Identify which cell holds the provided text, then report its (X, Y) central coordinate. 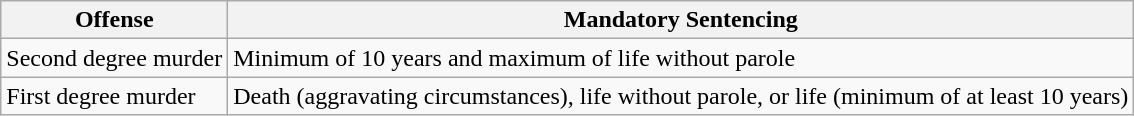
Death (aggravating circumstances), life without parole, or life (minimum of at least 10 years) (681, 96)
Offense (114, 20)
Mandatory Sentencing (681, 20)
Minimum of 10 years and maximum of life without parole (681, 58)
Second degree murder (114, 58)
First degree murder (114, 96)
